Pinpoint the cell where the given text exists, returning its (X, Y) midpoint coordinate. 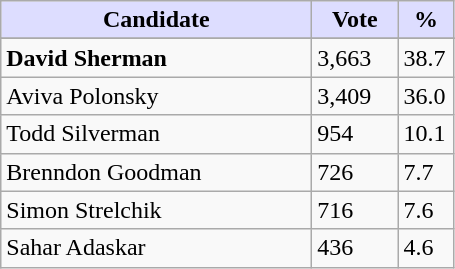
David Sherman (156, 58)
436 (355, 248)
3,409 (355, 96)
Brenndon Goodman (156, 172)
Todd Silverman (156, 134)
7.6 (426, 210)
% (426, 20)
Simon Strelchik (156, 210)
38.7 (426, 58)
3,663 (355, 58)
Sahar Adaskar (156, 248)
10.1 (426, 134)
7.7 (426, 172)
954 (355, 134)
Candidate (156, 20)
36.0 (426, 96)
Vote (355, 20)
716 (355, 210)
Aviva Polonsky (156, 96)
4.6 (426, 248)
726 (355, 172)
